Determine the [x, y] coordinate at the center of the cell enclosing the given text.  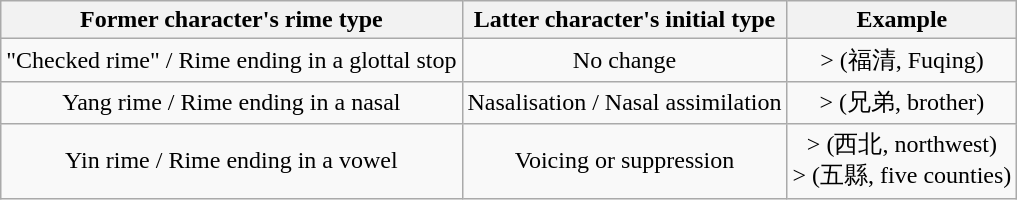
Voicing or suppression [624, 161]
Example [902, 20]
"Checked rime" / Rime ending in a glottal stop [232, 60]
Yang rime / Rime ending in a nasal [232, 102]
Nasalisation / Nasal assimilation [624, 102]
> (西北, northwest) > (五縣, five counties) [902, 161]
> (福清, Fuqing) [902, 60]
Latter character's initial type [624, 20]
No change [624, 60]
Former character's rime type [232, 20]
> (兄弟, brother) [902, 102]
Yin rime / Rime ending in a vowel [232, 161]
